Provide the (x, y) coordinate of the cell's center where the given text is located.  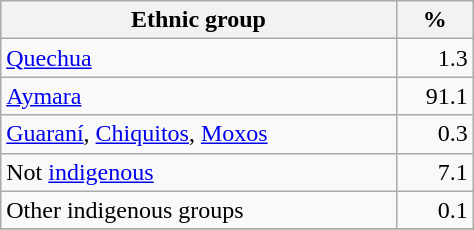
91.1 (434, 96)
Ethnic group (198, 20)
0.3 (434, 134)
1.3 (434, 58)
0.1 (434, 210)
Quechua (198, 58)
Guaraní, Chiquitos, Moxos (198, 134)
Not indigenous (198, 172)
Other indigenous groups (198, 210)
Aymara (198, 96)
% (434, 20)
7.1 (434, 172)
